Output the (X, Y) coordinate of the center of the cell containing the given text.  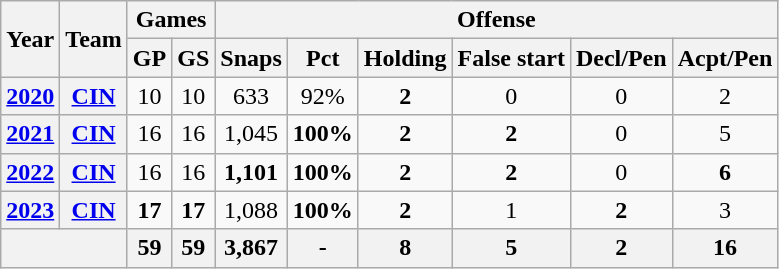
1,045 (251, 134)
GS (194, 58)
GP (149, 58)
2021 (30, 134)
Team (94, 39)
2020 (30, 96)
1,088 (251, 210)
2023 (30, 210)
Year (30, 39)
1 (511, 210)
92% (322, 96)
Acpt/Pen (725, 58)
3 (725, 210)
Decl/Pen (621, 58)
3,867 (251, 248)
Games (170, 20)
Snaps (251, 58)
6 (725, 172)
633 (251, 96)
2022 (30, 172)
8 (405, 248)
- (322, 248)
Offense (496, 20)
False start (511, 58)
Holding (405, 58)
Pct (322, 58)
1,101 (251, 172)
